Search for the cell housing the specified text and yield its [X, Y] center coordinate. 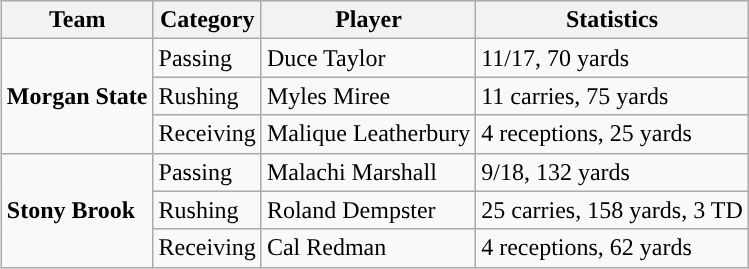
Myles Miree [368, 96]
25 carries, 158 yards, 3 TD [612, 210]
Statistics [612, 20]
Malique Leatherbury [368, 134]
Cal Redman [368, 248]
4 receptions, 25 yards [612, 134]
4 receptions, 62 yards [612, 248]
Morgan State [77, 96]
Malachi Marshall [368, 172]
Player [368, 20]
Category [207, 20]
Duce Taylor [368, 58]
Team [77, 20]
Roland Dempster [368, 210]
11 carries, 75 yards [612, 96]
11/17, 70 yards [612, 58]
9/18, 132 yards [612, 172]
Stony Brook [77, 210]
